From the cell containing the given text, extract its center point as (X, Y) coordinate. 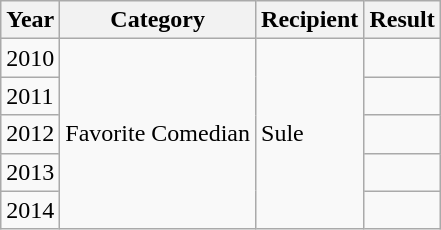
2013 (30, 172)
Result (402, 20)
Favorite Comedian (158, 134)
Recipient (310, 20)
2011 (30, 96)
Sule (310, 134)
Year (30, 20)
2014 (30, 210)
Category (158, 20)
2012 (30, 134)
2010 (30, 58)
